Search for the cell housing the specified text and yield its [X, Y] center coordinate. 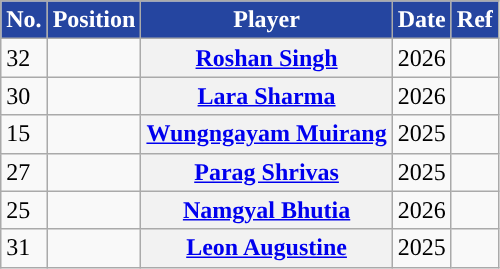
No. [24, 20]
Parag Shrivas [266, 172]
Wungngayam Muirang [266, 134]
Leon Augustine [266, 248]
15 [24, 134]
31 [24, 248]
Player [266, 20]
Roshan Singh [266, 58]
30 [24, 96]
Lara Sharma [266, 96]
27 [24, 172]
Namgyal Bhutia [266, 210]
Ref [474, 20]
32 [24, 58]
Position [94, 20]
25 [24, 210]
Date [422, 20]
